For the text-containing cell, return its midpoint in [x, y] coordinate format. 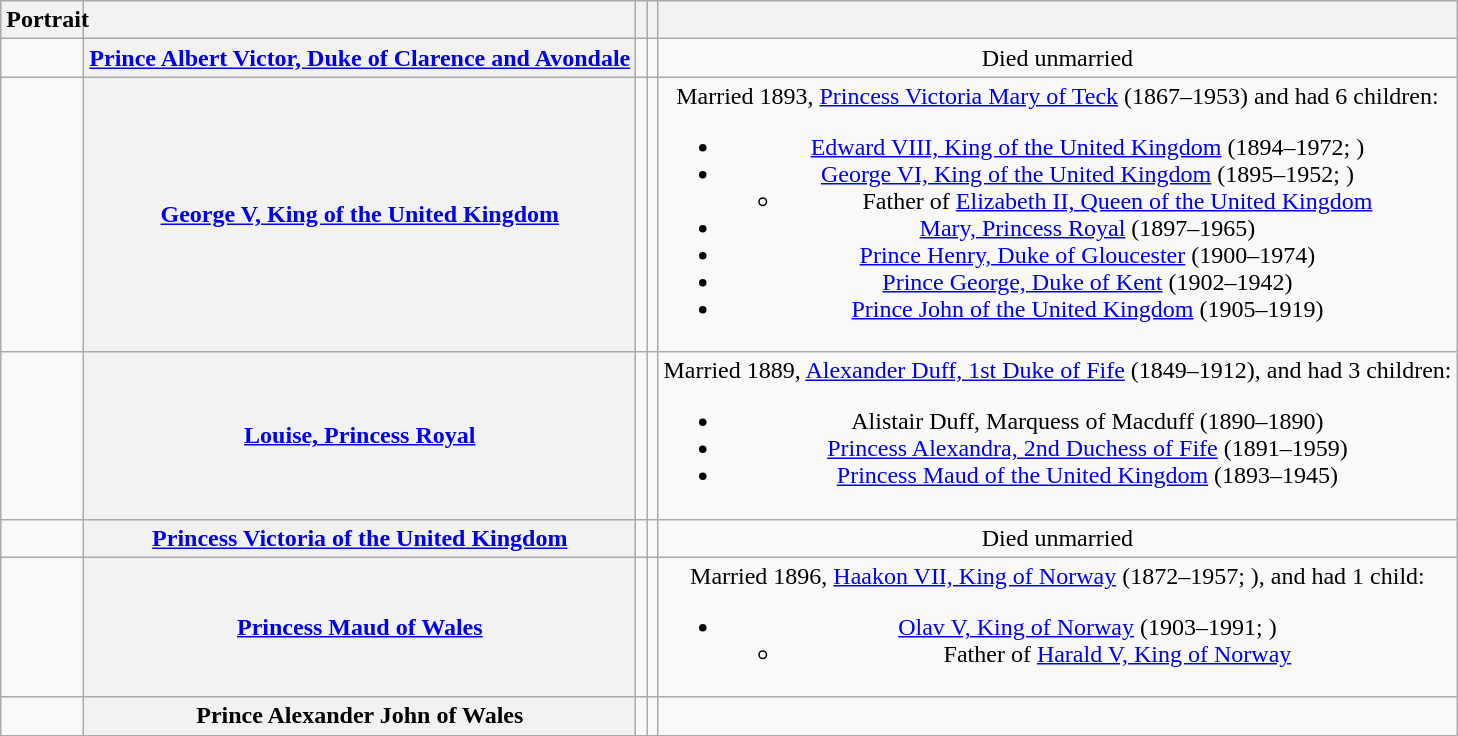
Princess Maud of Wales [360, 627]
Prince Albert Victor, Duke of Clarence and Avondale [360, 58]
Married 1896, Haakon VII, King of Norway (1872–1957; ), and had 1 child:Olav V, King of Norway (1903–1991; )Father of Harald V, King of Norway [1058, 627]
Prince Alexander John of Wales [360, 716]
Louise, Princess Royal [360, 436]
Princess Victoria of the United Kingdom [360, 538]
Portrait [42, 20]
George V, King of the United Kingdom [360, 214]
